From the cell containing the given text, extract its center point as (X, Y) coordinate. 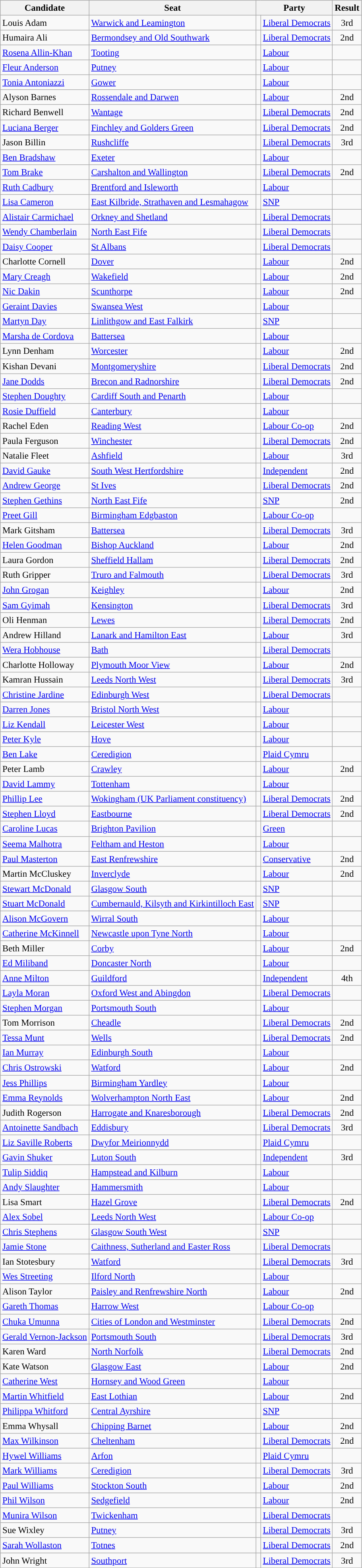
Emma Reynolds (45, 1097)
Jason Billin (45, 142)
Southport (172, 1560)
Richard Benwell (45, 112)
Gavin Shuker (45, 1157)
Harrogate and Knaresborough (172, 1113)
Stuart McDonald (45, 904)
Hammersmith (172, 1187)
Sarah Wollaston (45, 1545)
Warwick and Leamington (172, 23)
Harrow West (172, 1307)
Edinburgh South (172, 1053)
Stephen Doughty (45, 396)
Antoinette Sandbach (45, 1127)
Kishan Devani (45, 366)
Karen Ward (45, 1351)
Stephen Gethins (45, 501)
Jess Phillips (45, 1083)
Louis Adam (45, 23)
Hazel Grove (172, 1202)
Lynn Denham (45, 351)
Brighton Pavilion (172, 829)
Catherine McKinnell (45, 933)
Mark Gitsham (45, 530)
Lisa Smart (45, 1202)
Lewes (172, 620)
Luton South (172, 1157)
East Kilbride, Strathaven and Lesmahagow (172, 202)
St Ives (172, 486)
Tulip Siddiq (45, 1172)
Oxford West and Abingdon (172, 993)
Bishop Auckland (172, 545)
Wokingham (UK Parliament constituency) (172, 799)
Hywel Williams (45, 1456)
Hampstead and Kilburn (172, 1172)
Linlithgow and East Falkirk (172, 321)
Ben Bradshaw (45, 157)
Hornsey and Wood Green (172, 1381)
Wera Hobhouse (45, 650)
Wakefield (172, 277)
Birmingham Yardley (172, 1083)
Mark Williams (45, 1471)
Rachel Eden (45, 426)
Peter Kyle (45, 739)
Sheffield Hallam (172, 560)
Lisa Cameron (45, 202)
Crawley (172, 769)
Kensington (172, 605)
East Lothian (172, 1396)
Tom Morrison (45, 1023)
David Lammy (45, 784)
Wolverhampton North East (172, 1097)
Chipping Barnet (172, 1426)
Fleur Anderson (45, 68)
Darren Jones (45, 710)
Wirral South (172, 918)
Corby (172, 948)
Dover (172, 262)
Jane Dodds (45, 381)
Scunthorpe (172, 291)
Cumbernauld, Kilsyth and Kirkintilloch East (172, 904)
Guildford (172, 978)
Cities of London and Westminster (172, 1321)
Montgomeryshire (172, 366)
Tom Brake (45, 172)
Preet Gill (45, 515)
Martin Whitfield (45, 1396)
Paul Masterton (45, 859)
Birmingham Edgbaston (172, 515)
Laura Gordon (45, 560)
Munira Wilson (45, 1516)
Stephen Morgan (45, 1008)
Brecon and Radnorshire (172, 381)
Party (294, 8)
Bath (172, 650)
Orkney and Shetland (172, 217)
Doncaster North (172, 963)
Andy Slaughter (45, 1187)
Rosena Allin-Khan (45, 53)
Alex Sobel (45, 1217)
Stewart McDonald (45, 889)
Glasgow South West (172, 1232)
Alyson Barnes (45, 97)
St Albans (172, 247)
Paula Ferguson (45, 441)
Charlotte Cornell (45, 262)
John Grogan (45, 590)
Eastbourne (172, 814)
Edinburgh West (172, 694)
Phil Wilson (45, 1500)
Candidate (45, 8)
Christine Jardine (45, 694)
Brentford and Isleworth (172, 187)
Chuka Umunna (45, 1321)
Green (296, 829)
Plymouth Moor View (172, 665)
Catherine West (45, 1381)
Tooting (172, 53)
David Gauke (45, 471)
Newcastle upon Tyne North (172, 933)
Judith Rogerson (45, 1113)
Feltham and Heston (172, 844)
Caroline Lucas (45, 829)
Beth Miller (45, 948)
Peter Lamb (45, 769)
Eddisbury (172, 1127)
Swansea West (172, 307)
Ruth Cadbury (45, 187)
Leicester West (172, 724)
Hove (172, 739)
Kate Watson (45, 1366)
Twickenham (172, 1516)
Inverclyde (172, 874)
Lanark and Hamilton East (172, 635)
Tessa Munt (45, 1038)
Caithness, Sutherland and Easter Ross (172, 1247)
Oli Henman (45, 620)
Wendy Chamberlain (45, 232)
Nic Dakin (45, 291)
Chris Stephens (45, 1232)
Ruth Gripper (45, 575)
Stockton South (172, 1486)
Emma Whysall (45, 1426)
Liz Kendall (45, 724)
Max Wilkinson (45, 1441)
Carshalton and Wallington (172, 172)
Reading West (172, 426)
Anne Milton (45, 978)
Paisley and Renfrewshire North (172, 1292)
Tonia Antoniazzi (45, 83)
East Renfrewshire (172, 859)
Chris Ostrowski (45, 1068)
Rosie Duffield (45, 411)
Exeter (172, 157)
Cheadle (172, 1023)
Rushcliffe (172, 142)
Geraint Davies (45, 307)
Ed Miliband (45, 963)
Andrew George (45, 486)
Wes Streeting (45, 1277)
Rossendale and Darwen (172, 97)
Ashfield (172, 456)
Wells (172, 1038)
4th (347, 978)
Daisy Cooper (45, 247)
Helen Goodman (45, 545)
Ian Stotesbury (45, 1262)
Alison McGovern (45, 918)
Bermondsey and Old Southwark (172, 38)
Philippa Whitford (45, 1411)
Sam Gyimah (45, 605)
Glasgow South (172, 889)
Martin McCluskey (45, 874)
Ben Lake (45, 754)
Canterbury (172, 411)
Marsha de Cordova (45, 336)
Humaira Ali (45, 38)
Totnes (172, 1545)
Central Ayrshire (172, 1411)
Paul Williams (45, 1486)
Result (347, 8)
Phillip Lee (45, 799)
Alistair Carmichael (45, 217)
Ilford North (172, 1277)
Alison Taylor (45, 1292)
Finchley and Golders Green (172, 127)
Cardiff South and Penarth (172, 396)
Jamie Stone (45, 1247)
Arfon (172, 1456)
Luciana Berger (45, 127)
Seema Malhotra (45, 844)
Natalie Fleet (45, 456)
Truro and Falmouth (172, 575)
Glasgow East (172, 1366)
Cheltenham (172, 1441)
Kamran Hussain (45, 680)
Charlotte Holloway (45, 665)
Winchester (172, 441)
John Wright (45, 1560)
North Norfolk (172, 1351)
Stephen Lloyd (45, 814)
Seat (172, 8)
Gower (172, 83)
Sue Wixley (45, 1531)
Gareth Thomas (45, 1307)
Liz Saville Roberts (45, 1142)
Layla Moran (45, 993)
Andrew Hilland (45, 635)
Sedgefield (172, 1500)
Worcester (172, 351)
Gerald Vernon-Jackson (45, 1337)
Keighley (172, 590)
Tottenham (172, 784)
Bristol North West (172, 710)
Dwyfor Meirionnydd (172, 1142)
Ian Murray (45, 1053)
South West Hertfordshire (172, 471)
Conservative (296, 859)
Wantage (172, 112)
Martyn Day (45, 321)
Mary Creagh (45, 277)
